Detect which cell encompasses the target text, then output its (x, y) center coordinate. 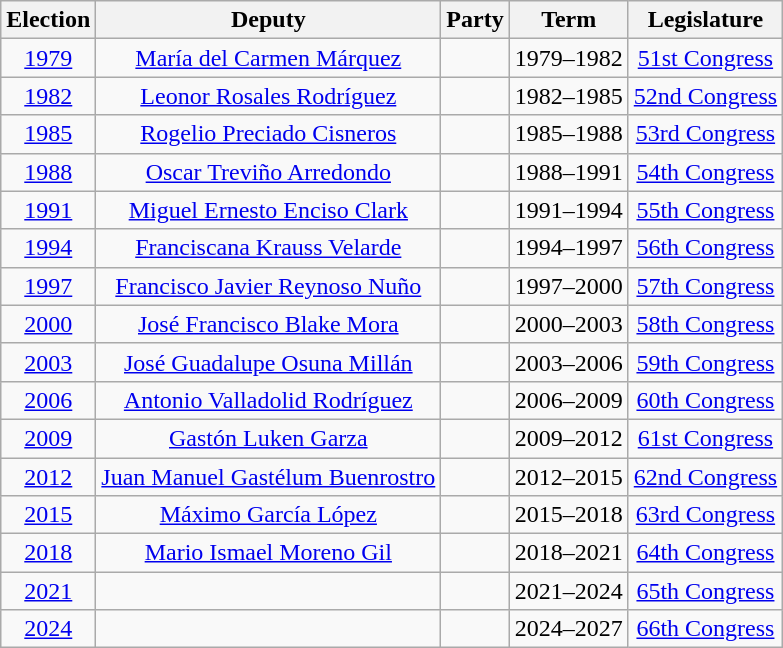
Francisco Javier Reynoso Nuño (268, 286)
Franciscana Krauss Velarde (268, 248)
54th Congress (705, 172)
Juan Manuel Gastélum Buenrostro (268, 477)
1994 (48, 248)
1982 (48, 96)
1988 (48, 172)
1979–1982 (568, 58)
2024 (48, 629)
63rd Congress (705, 515)
Term (568, 20)
Legislature (705, 20)
2018–2021 (568, 553)
1985–1988 (568, 134)
62nd Congress (705, 477)
2009 (48, 438)
1985 (48, 134)
Mario Ismael Moreno Gil (268, 553)
60th Congress (705, 400)
59th Congress (705, 362)
2018 (48, 553)
Miguel Ernesto Enciso Clark (268, 210)
51st Congress (705, 58)
2012–2015 (568, 477)
1994–1997 (568, 248)
53rd Congress (705, 134)
2012 (48, 477)
2006–2009 (568, 400)
61st Congress (705, 438)
Party (475, 20)
65th Congress (705, 591)
57th Congress (705, 286)
2006 (48, 400)
2024–2027 (568, 629)
52nd Congress (705, 96)
55th Congress (705, 210)
2015–2018 (568, 515)
Election (48, 20)
1991 (48, 210)
2003–2006 (568, 362)
1988–1991 (568, 172)
Antonio Valladolid Rodríguez (268, 400)
2021 (48, 591)
Deputy (268, 20)
Rogelio Preciado Cisneros (268, 134)
2015 (48, 515)
1979 (48, 58)
2009–2012 (568, 438)
José Francisco Blake Mora (268, 324)
2021–2024 (568, 591)
Gastón Luken Garza (268, 438)
1997–2000 (568, 286)
66th Congress (705, 629)
58th Congress (705, 324)
2000 (48, 324)
José Guadalupe Osuna Millán (268, 362)
Leonor Rosales Rodríguez (268, 96)
María del Carmen Márquez (268, 58)
1982–1985 (568, 96)
64th Congress (705, 553)
Máximo García López (268, 515)
Oscar Treviño Arredondo (268, 172)
56th Congress (705, 248)
1991–1994 (568, 210)
2000–2003 (568, 324)
2003 (48, 362)
1997 (48, 286)
